Determine the (x, y) coordinate at the center of the cell enclosing the given text.  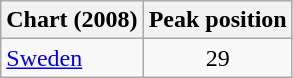
Peak position (218, 20)
29 (218, 58)
Sweden (72, 58)
Chart (2008) (72, 20)
